Extract the [x, y] coordinate from the center of the cell holding the provided text.  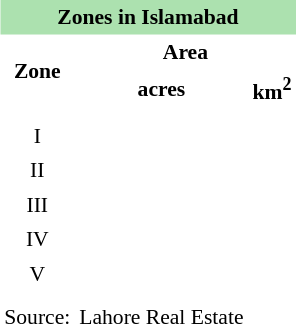
IV [38, 239]
II [38, 170]
Zones in Islamabad [148, 17]
Zone [38, 72]
Area [186, 51]
V [38, 273]
I [38, 135]
III [38, 204]
acres [162, 89]
km2 [272, 89]
